Determine the [x, y] coordinate at the center of the cell enclosing the given text.  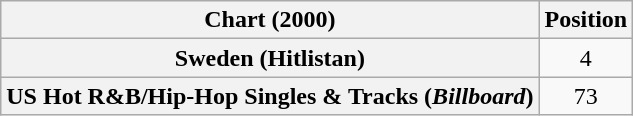
Position [586, 20]
US Hot R&B/Hip-Hop Singles & Tracks (Billboard) [270, 96]
Chart (2000) [270, 20]
Sweden (Hitlistan) [270, 58]
4 [586, 58]
73 [586, 96]
